For the text-containing cell, return its midpoint in [X, Y] coordinate format. 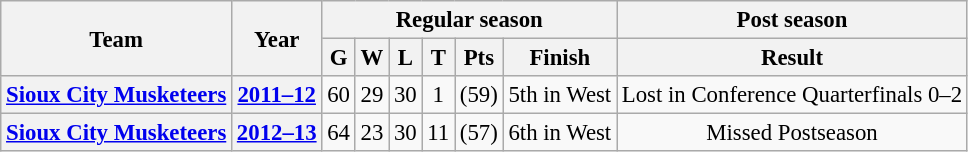
29 [372, 95]
2012–13 [277, 133]
6th in West [560, 133]
T [438, 58]
Year [277, 38]
Result [792, 58]
Lost in Conference Quarterfinals 0–2 [792, 95]
Team [116, 38]
2011–12 [277, 95]
64 [338, 133]
Pts [480, 58]
(57) [480, 133]
60 [338, 95]
Post season [792, 20]
Regular season [470, 20]
(59) [480, 95]
G [338, 58]
Finish [560, 58]
1 [438, 95]
23 [372, 133]
5th in West [560, 95]
Missed Postseason [792, 133]
11 [438, 133]
L [406, 58]
W [372, 58]
